Locate the cell with the specified text and output its [x, y] center coordinate. 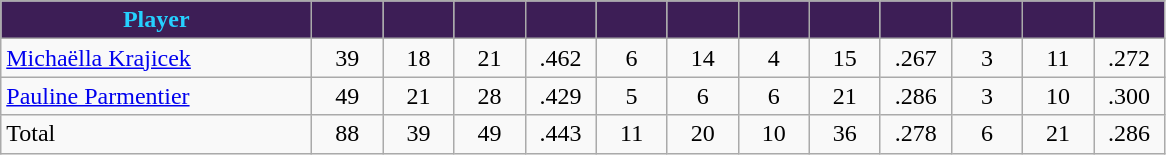
20 [702, 134]
4 [774, 58]
.443 [560, 134]
88 [348, 134]
36 [844, 134]
18 [418, 58]
.267 [916, 58]
.278 [916, 134]
Player [156, 20]
Michaëlla Krajicek [156, 58]
Pauline Parmentier [156, 96]
.429 [560, 96]
14 [702, 58]
28 [490, 96]
.272 [1130, 58]
.462 [560, 58]
15 [844, 58]
5 [632, 96]
Total [156, 134]
.300 [1130, 96]
